Find where the given text appears and provide that cell's center as [x, y] coordinate. 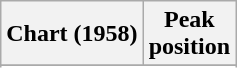
Chart (1958) [72, 34]
Peakposition [189, 34]
